Find where the given text appears and provide that cell's center as [X, Y] coordinate. 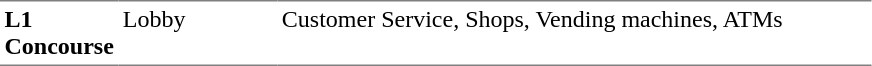
L1Concourse [59, 33]
Customer Service, Shops, Vending machines, ATMs [574, 33]
Lobby [198, 33]
